Return the [x, y] coordinate for the center point of the cell that contains the specified text.  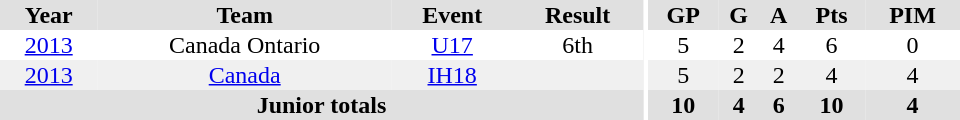
GP [684, 15]
G [738, 15]
Event [452, 15]
Canada Ontario [244, 45]
Pts [832, 15]
U17 [452, 45]
Result [578, 15]
Team [244, 15]
PIM [912, 15]
Canada [244, 75]
6th [578, 45]
IH18 [452, 75]
Year [48, 15]
Junior totals [322, 105]
0 [912, 45]
A [778, 15]
